Scan for the cell matching the given text and deliver its [x, y] coordinate at center. 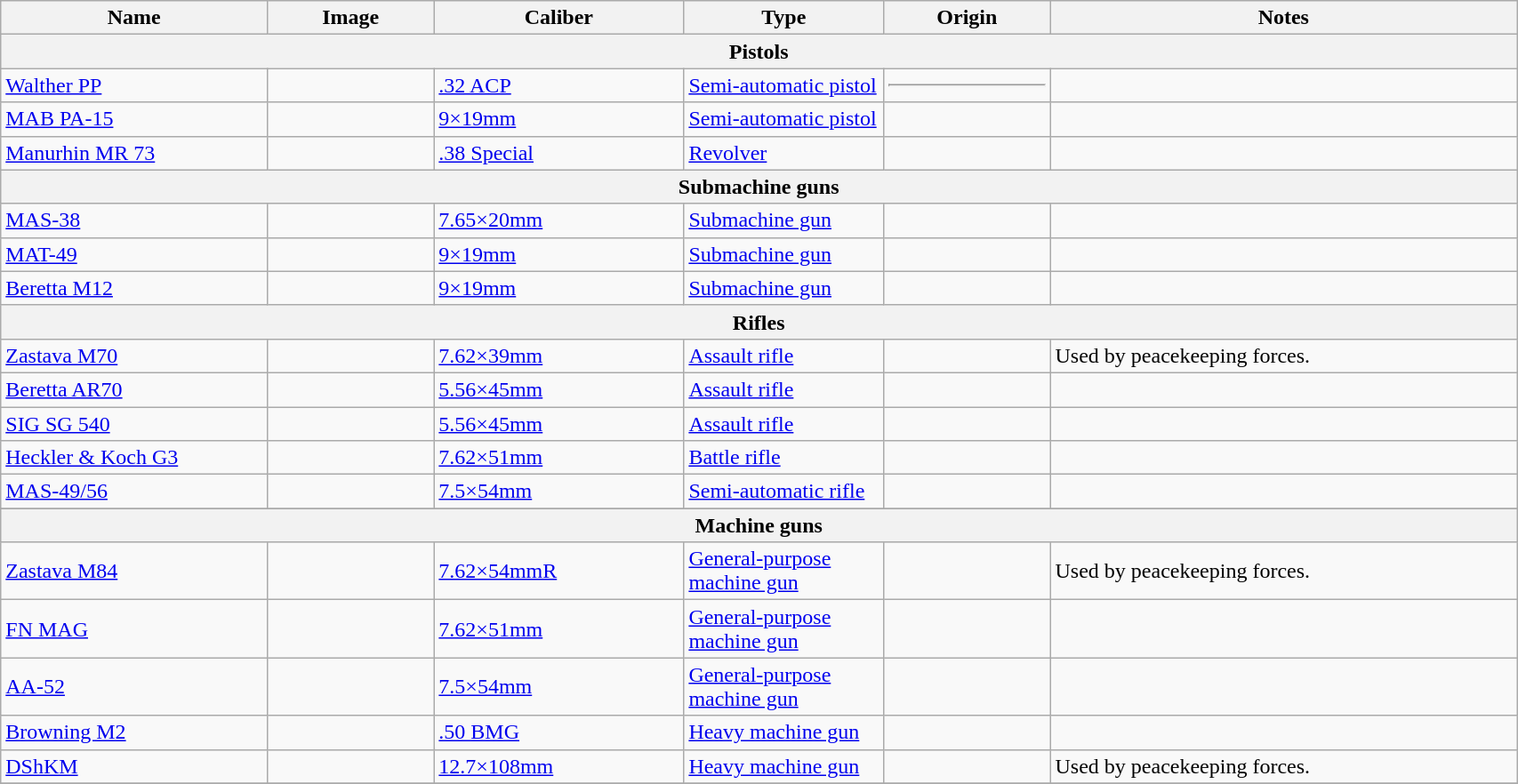
Walther PP [134, 85]
7.62×54mmR [558, 571]
FN MAG [134, 629]
Image [350, 18]
Beretta AR70 [134, 389]
7.65×20mm [558, 220]
Name [134, 18]
Semi-automatic rifle [784, 492]
Heckler & Koch G3 [134, 458]
AA-52 [134, 686]
Browning M2 [134, 732]
Zastava M84 [134, 571]
MAT-49 [134, 254]
DShKM [134, 766]
Zastava M70 [134, 356]
MAB PA-15 [134, 119]
Pistols [759, 52]
Machine guns [759, 525]
SIG SG 540 [134, 424]
.32 ACP [558, 85]
Type [784, 18]
12.7×108mm [558, 766]
Caliber [558, 18]
Submachine guns [759, 187]
.50 BMG [558, 732]
Manurhin MR 73 [134, 153]
MAS-49/56 [134, 492]
7.62×39mm [558, 356]
Notes [1284, 18]
Battle rifle [784, 458]
Beretta M12 [134, 288]
Revolver [784, 153]
.38 Special [558, 153]
MAS-38 [134, 220]
Origin [968, 18]
Rifles [759, 322]
